Return the (X, Y) coordinate for the center point of the cell that contains the specified text.  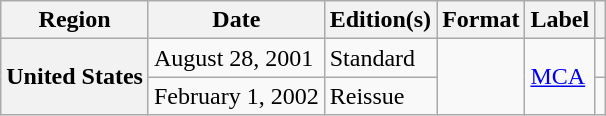
Region (75, 20)
Label (560, 20)
Date (236, 20)
Reissue (380, 96)
United States (75, 77)
August 28, 2001 (236, 58)
Edition(s) (380, 20)
Standard (380, 58)
MCA (560, 77)
February 1, 2002 (236, 96)
Format (481, 20)
